Search for the cell housing the specified text and yield its [X, Y] center coordinate. 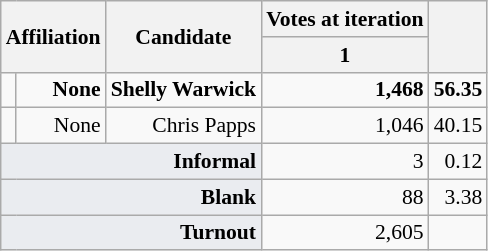
Shelly Warwick [184, 90]
Affiliation [54, 36]
3.38 [458, 197]
56.35 [458, 90]
1,046 [345, 126]
3 [345, 162]
Informal [131, 162]
1 [345, 55]
1,468 [345, 90]
Chris Papps [184, 126]
Turnout [131, 233]
88 [345, 197]
40.15 [458, 126]
Candidate [184, 36]
Votes at iteration [345, 19]
Blank [131, 197]
2,605 [345, 233]
0.12 [458, 162]
